Scan for the cell matching the given text and deliver its [X, Y] coordinate at center. 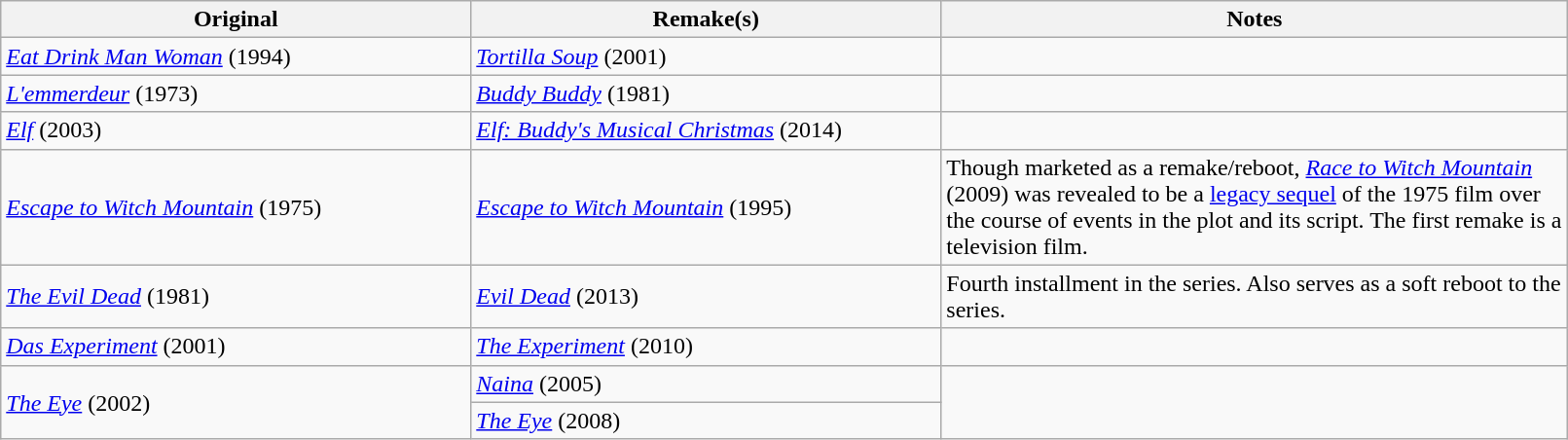
Das Experiment (2001) [236, 347]
Tortilla Soup (2001) [707, 56]
Escape to Witch Mountain (1975) [236, 206]
Buddy Buddy (1981) [707, 93]
Eat Drink Man Woman (1994) [236, 56]
Original [236, 19]
Evil Dead (2013) [707, 296]
The Eye (2008) [707, 421]
Escape to Witch Mountain (1995) [707, 206]
The Experiment (2010) [707, 347]
Naina (2005) [707, 384]
Notes [1255, 19]
Elf: Buddy's Musical Christmas (2014) [707, 130]
The Evil Dead (1981) [236, 296]
Fourth installment in the series. Also serves as a soft reboot to the series. [1255, 296]
L'emmerdeur (1973) [236, 93]
The Eye (2002) [236, 402]
Elf (2003) [236, 130]
Remake(s) [707, 19]
